Provide the [x, y] coordinate of the cell's center where the given text is located.  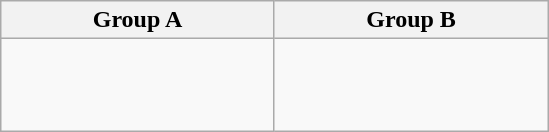
Group A [138, 20]
Group B [411, 20]
